Identify which cell holds the provided text, then report its (x, y) central coordinate. 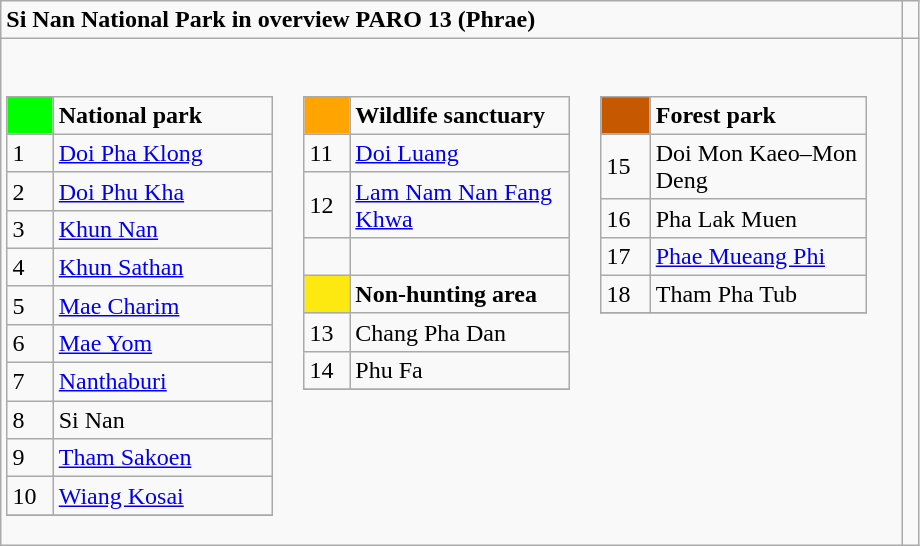
Wiang Kosai (162, 496)
Khun Nan (162, 229)
6 (30, 343)
10 (30, 496)
12 (327, 204)
2 (30, 191)
5 (30, 305)
18 (626, 294)
Si Nan National Park in overview PARO 13 (Phrae) (452, 20)
16 (626, 218)
Tham Pha Tub (758, 294)
15 (626, 166)
14 (327, 370)
Si Nan (162, 420)
8 (30, 420)
Tham Sakoen (162, 458)
Non-hunting area (460, 294)
Chang Pha Dan (460, 332)
13 (327, 332)
17 (626, 256)
4 (30, 267)
1 (30, 153)
Pha Lak Muen (758, 218)
Doi Phu Kha (162, 191)
Doi Pha Klong (162, 153)
Mae Charim (162, 305)
Nanthaburi (162, 382)
Forest park (758, 115)
National park (162, 115)
Wildlife sanctuary (460, 115)
Phae Mueang Phi (758, 256)
11 (327, 153)
9 (30, 458)
Lam Nam Nan Fang Khwa (460, 204)
7 (30, 382)
Doi Mon Kaeo–Mon Deng (758, 166)
3 (30, 229)
Doi Luang (460, 153)
Mae Yom (162, 343)
Phu Fa (460, 370)
Khun Sathan (162, 267)
